Search for the cell housing the specified text and yield its [X, Y] center coordinate. 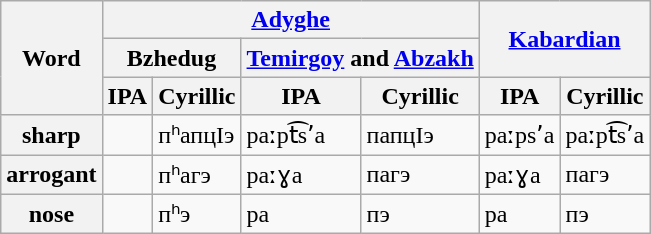
sharp [52, 135]
Bzhedug [172, 58]
пʰэ [197, 214]
paːpsʼa [520, 135]
пʰагэ [197, 174]
nose [52, 214]
Adyghe [290, 20]
Word [52, 58]
пʰапцIэ [197, 135]
arrogant [52, 174]
папцIэ [420, 135]
Kabardian [564, 39]
Temirgoy and Abzakh [360, 58]
